Return the (x, y) coordinate for the center point of the cell that contains the specified text.  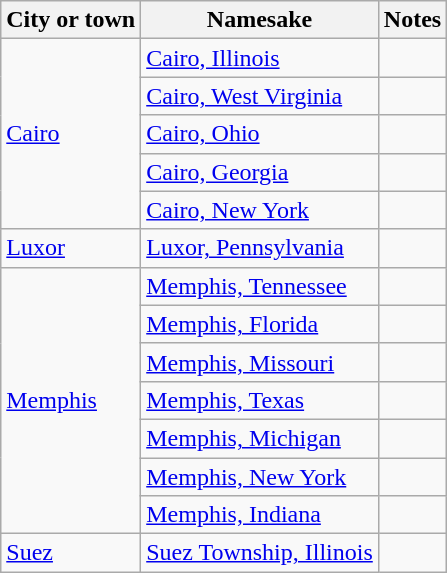
Memphis, Florida (260, 324)
Cairo, Illinois (260, 58)
Suez Township, Illinois (260, 553)
Suez (71, 553)
Memphis, New York (260, 477)
Luxor, Pennsylvania (260, 248)
Cairo, Georgia (260, 172)
Namesake (260, 20)
Memphis, Missouri (260, 362)
Memphis, Michigan (260, 438)
Luxor (71, 248)
City or town (71, 20)
Cairo, New York (260, 210)
Cairo, West Virginia (260, 96)
Memphis, Tennessee (260, 286)
Notes (412, 20)
Memphis, Texas (260, 400)
Cairo (71, 134)
Memphis, Indiana (260, 515)
Cairo, Ohio (260, 134)
Memphis (71, 400)
